Locate the cell with the specified text and output its (X, Y) center coordinate. 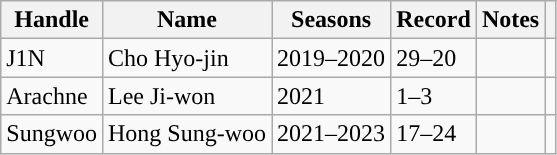
Seasons (332, 20)
29–20 (434, 58)
1–3 (434, 96)
Cho Hyo-jin (186, 58)
2019–2020 (332, 58)
Hong Sung-woo (186, 134)
2021 (332, 96)
Sungwoo (52, 134)
J1N (52, 58)
Name (186, 20)
Notes (510, 20)
Record (434, 20)
17–24 (434, 134)
Handle (52, 20)
2021–2023 (332, 134)
Arachne (52, 96)
Lee Ji-won (186, 96)
